Find where the given text appears and provide that cell's center as [X, Y] coordinate. 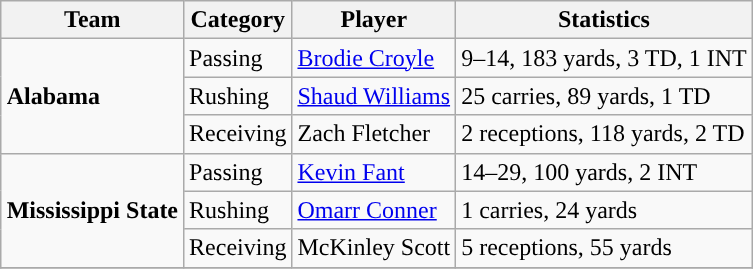
Alabama [92, 96]
14–29, 100 yards, 2 INT [604, 172]
Category [238, 20]
5 receptions, 55 yards [604, 248]
Zach Fletcher [374, 134]
Kevin Fant [374, 172]
Statistics [604, 20]
Shaud Williams [374, 96]
Mississippi State [92, 210]
1 carries, 24 yards [604, 210]
9–14, 183 yards, 3 TD, 1 INT [604, 58]
25 carries, 89 yards, 1 TD [604, 96]
2 receptions, 118 yards, 2 TD [604, 134]
Player [374, 20]
Omarr Conner [374, 210]
McKinley Scott [374, 248]
Brodie Croyle [374, 58]
Team [92, 20]
